Output the [X, Y] coordinate of the center of the cell containing the given text.  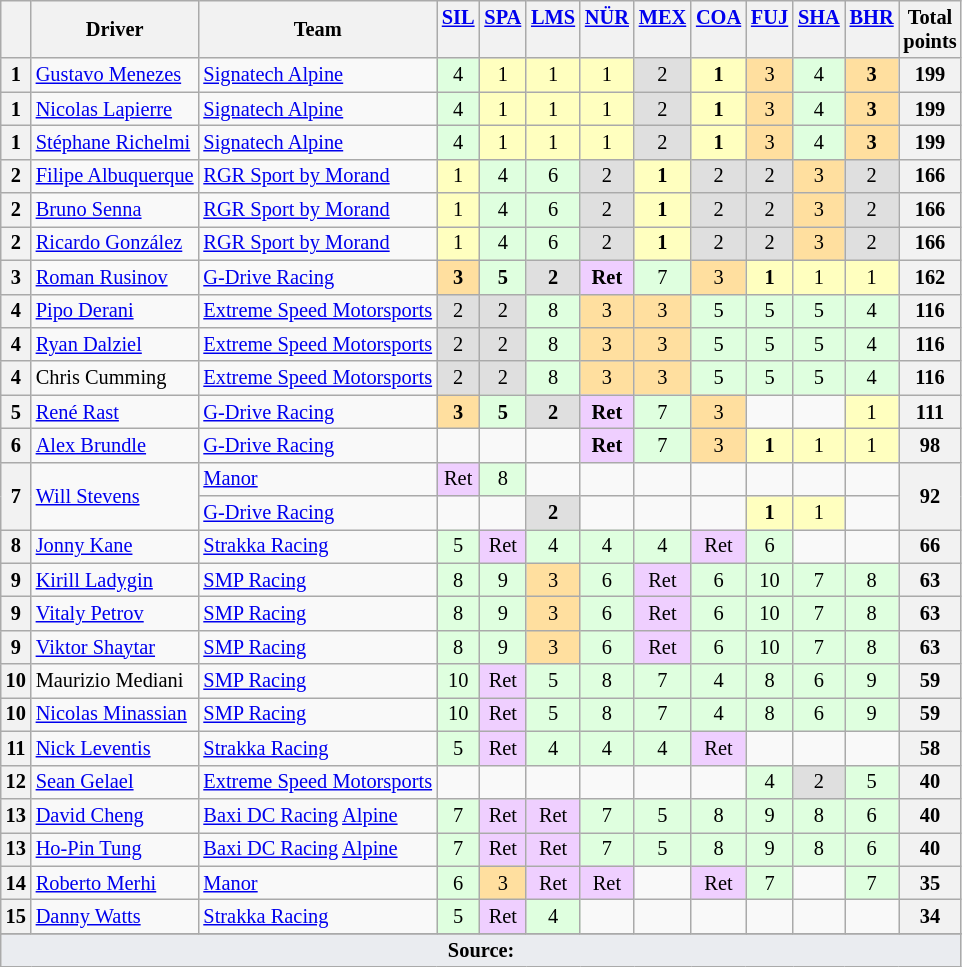
111 [930, 412]
Stéphane Richelmi [115, 142]
98 [930, 445]
35 [930, 883]
Will Stevens [115, 496]
Sean Gelael [115, 782]
11 [16, 748]
Ryan Dalziel [115, 344]
COA [718, 29]
SPA [502, 29]
Vitaly Petrov [115, 613]
SHA [819, 29]
12 [16, 782]
Ricardo González [115, 243]
NÜR [607, 29]
Roberto Merhi [115, 883]
Maurizio Mediani [115, 681]
Alex Brundle [115, 445]
92 [930, 496]
14 [16, 883]
Pipo Derani [115, 311]
Nick Leventis [115, 748]
LMS [553, 29]
Viktor Shaytar [115, 647]
Driver [115, 29]
Bruno Senna [115, 210]
Kirill Ladygin [115, 580]
SIL [458, 29]
Jonny Kane [115, 546]
Filipe Albuquerque [115, 176]
Danny Watts [115, 916]
162 [930, 277]
15 [16, 916]
58 [930, 748]
Roman Rusinov [115, 277]
Team [317, 29]
Totalpoints [930, 29]
René Rast [115, 412]
Nicolas Lapierre [115, 109]
BHR [872, 29]
Source: [482, 950]
David Cheng [115, 815]
Nicolas Minassian [115, 714]
MEX [662, 29]
Gustavo Menezes [115, 75]
FUJ [770, 29]
34 [930, 916]
Ho-Pin Tung [115, 849]
66 [930, 546]
Chris Cumming [115, 378]
